Detect which cell encompasses the target text, then output its (X, Y) center coordinate. 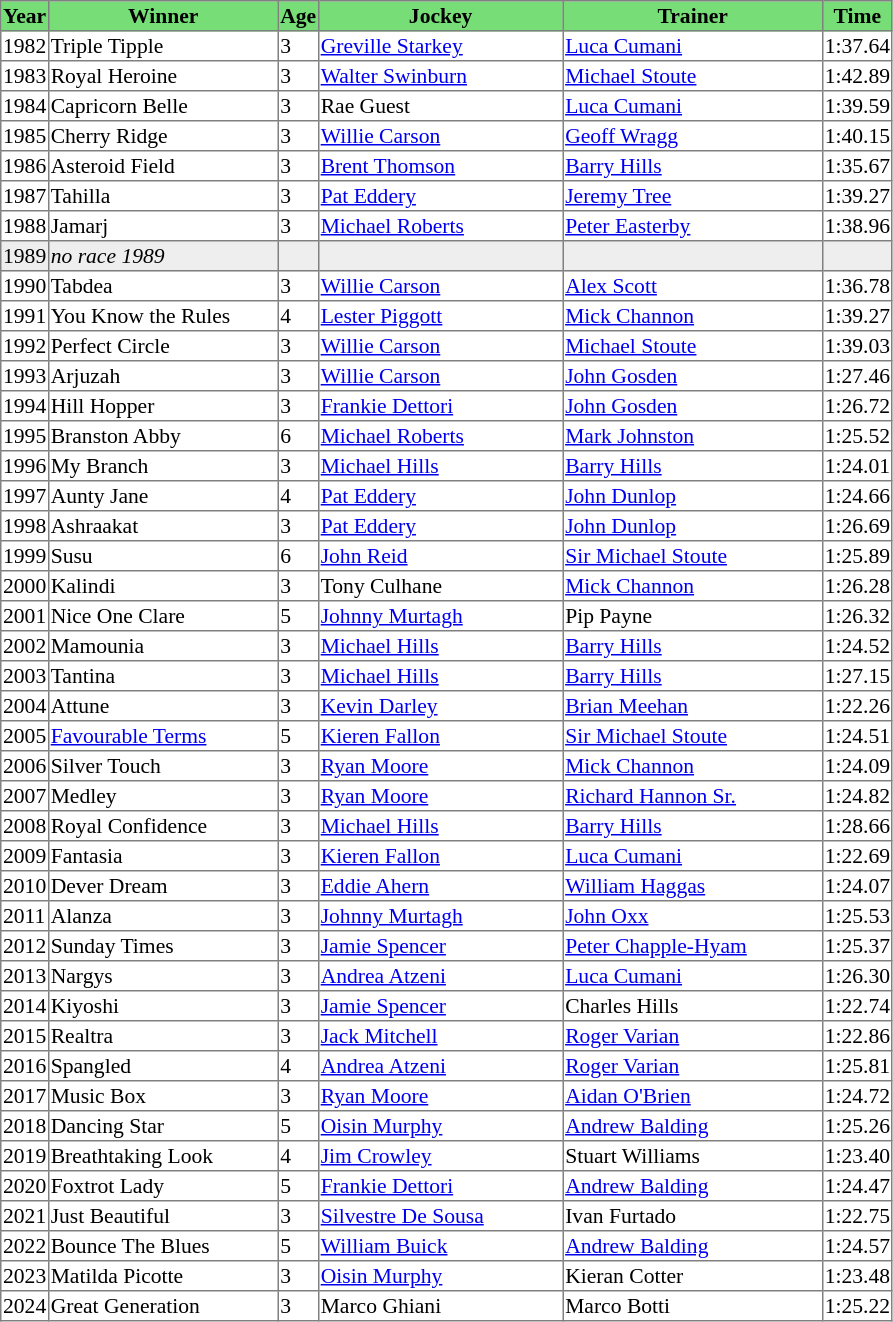
Asteroid Field (163, 166)
Triple Tipple (163, 46)
Nice One Clare (163, 616)
2000 (25, 586)
1:35.67 (857, 166)
1993 (25, 376)
Aunty Jane (163, 496)
Breathtaking Look (163, 1156)
Fantasia (163, 856)
1:25.52 (857, 436)
1994 (25, 406)
1:23.40 (857, 1156)
Mark Johnston (693, 436)
Kiyoshi (163, 1006)
Ashraakat (163, 526)
1:25.26 (857, 1126)
Silvestre De Sousa (440, 1216)
2023 (25, 1276)
2019 (25, 1156)
Kalindi (163, 586)
1996 (25, 466)
Great Generation (163, 1306)
Marco Ghiani (440, 1306)
1:36.78 (857, 286)
1982 (25, 46)
2010 (25, 886)
2014 (25, 1006)
Attune (163, 706)
1992 (25, 346)
1:37.64 (857, 46)
Jim Crowley (440, 1156)
1:27.46 (857, 376)
Susu (163, 556)
1:26.69 (857, 526)
Royal Heroine (163, 76)
1:24.09 (857, 766)
2013 (25, 976)
John Reid (440, 556)
2018 (25, 1126)
1:25.22 (857, 1306)
1989 (25, 256)
1997 (25, 496)
1:24.82 (857, 796)
Ivan Furtado (693, 1216)
1:22.69 (857, 856)
1:22.74 (857, 1006)
2020 (25, 1186)
no race 1989 (163, 256)
You Know the Rules (163, 316)
John Oxx (693, 916)
Foxtrot Lady (163, 1186)
1:25.81 (857, 1066)
Kieran Cotter (693, 1276)
Peter Chapple-Hyam (693, 946)
1:22.75 (857, 1216)
Dancing Star (163, 1126)
2015 (25, 1036)
Jack Mitchell (440, 1036)
Perfect Circle (163, 346)
1:24.57 (857, 1246)
1:26.28 (857, 586)
Jockey (440, 16)
1983 (25, 76)
Age (298, 16)
2005 (25, 736)
1986 (25, 166)
Tahilla (163, 196)
1:22.26 (857, 706)
Stuart Williams (693, 1156)
1:24.72 (857, 1096)
2007 (25, 796)
1:24.66 (857, 496)
1999 (25, 556)
Rae Guest (440, 106)
Royal Confidence (163, 826)
1:24.52 (857, 646)
2011 (25, 916)
Greville Starkey (440, 46)
2017 (25, 1096)
1:24.47 (857, 1186)
1:40.15 (857, 136)
Brent Thomson (440, 166)
Year (25, 16)
1:42.89 (857, 76)
2016 (25, 1066)
Charles Hills (693, 1006)
Tantina (163, 676)
2002 (25, 646)
Arjuzah (163, 376)
Mamounia (163, 646)
William Haggas (693, 886)
Nargys (163, 976)
William Buick (440, 1246)
2012 (25, 946)
Capricorn Belle (163, 106)
1:25.37 (857, 946)
2008 (25, 826)
Tabdea (163, 286)
Matilda Picotte (163, 1276)
1:39.03 (857, 346)
1:26.32 (857, 616)
Silver Touch (163, 766)
Brian Meehan (693, 706)
1:25.53 (857, 916)
1991 (25, 316)
Jamarj (163, 226)
1988 (25, 226)
1984 (25, 106)
Marco Botti (693, 1306)
1:26.30 (857, 976)
2021 (25, 1216)
2004 (25, 706)
Alex Scott (693, 286)
Walter Swinburn (440, 76)
1:27.15 (857, 676)
2001 (25, 616)
1987 (25, 196)
Music Box (163, 1096)
Geoff Wragg (693, 136)
1:38.96 (857, 226)
Dever Dream (163, 886)
1:24.01 (857, 466)
Trainer (693, 16)
1990 (25, 286)
2009 (25, 856)
1:22.86 (857, 1036)
Branston Abby (163, 436)
1998 (25, 526)
Favourable Terms (163, 736)
Realtra (163, 1036)
Eddie Ahern (440, 886)
1:25.89 (857, 556)
Time (857, 16)
1995 (25, 436)
Richard Hannon Sr. (693, 796)
Peter Easterby (693, 226)
2022 (25, 1246)
1:24.07 (857, 886)
Alanza (163, 916)
Medley (163, 796)
Tony Culhane (440, 586)
Aidan O'Brien (693, 1096)
Winner (163, 16)
2003 (25, 676)
1985 (25, 136)
1:28.66 (857, 826)
Jeremy Tree (693, 196)
Sunday Times (163, 946)
Bounce The Blues (163, 1246)
Just Beautiful (163, 1216)
2006 (25, 766)
2024 (25, 1306)
Pip Payne (693, 616)
My Branch (163, 466)
1:39.59 (857, 106)
1:26.72 (857, 406)
1:24.51 (857, 736)
Spangled (163, 1066)
Cherry Ridge (163, 136)
Kevin Darley (440, 706)
1:23.48 (857, 1276)
Lester Piggott (440, 316)
Hill Hopper (163, 406)
